Search for the cell housing the specified text and yield its [x, y] center coordinate. 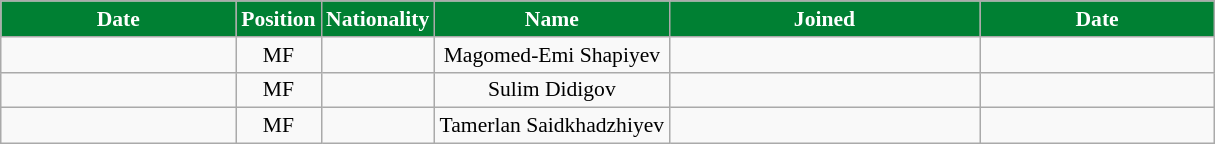
Nationality [378, 19]
Joined [824, 19]
Tamerlan Saidkhadzhiyev [552, 126]
Sulim Didigov [552, 90]
Magomed-Emi Shapiyev [552, 55]
Position [278, 19]
Name [552, 19]
